From the cell containing the given text, extract its center point as (x, y) coordinate. 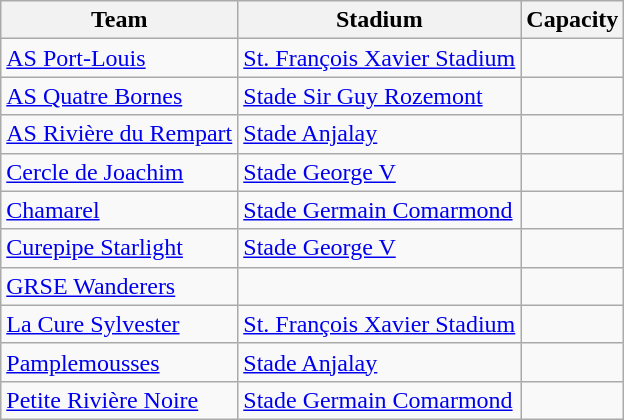
Pamplemousses (120, 362)
AS Port-Louis (120, 58)
Curepipe Starlight (120, 248)
GRSE Wanderers (120, 286)
Stadium (380, 20)
La Cure Sylvester (120, 324)
Team (120, 20)
Petite Rivière Noire (120, 400)
AS Rivière du Rempart (120, 134)
Capacity (572, 20)
AS Quatre Bornes (120, 96)
Cercle de Joachim (120, 172)
Stade Sir Guy Rozemont (380, 96)
Chamarel (120, 210)
